Extract the [x, y] coordinate from the center of the cell holding the provided text.  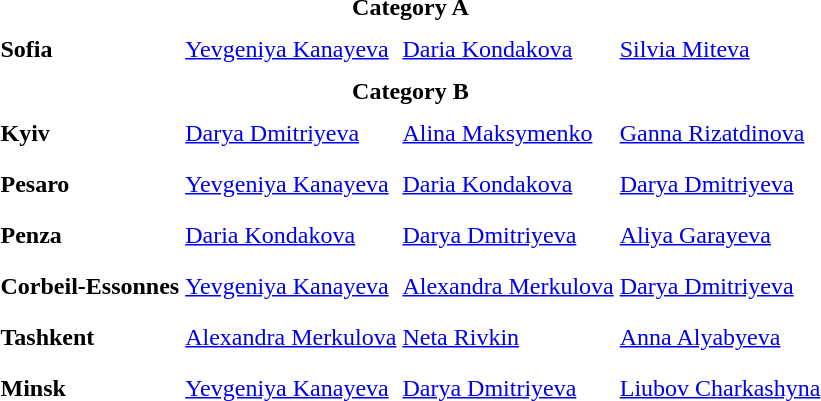
Neta Rivkin [508, 337]
Alina Maksymenko [508, 133]
